Locate the cell with the specified text and output its [x, y] center coordinate. 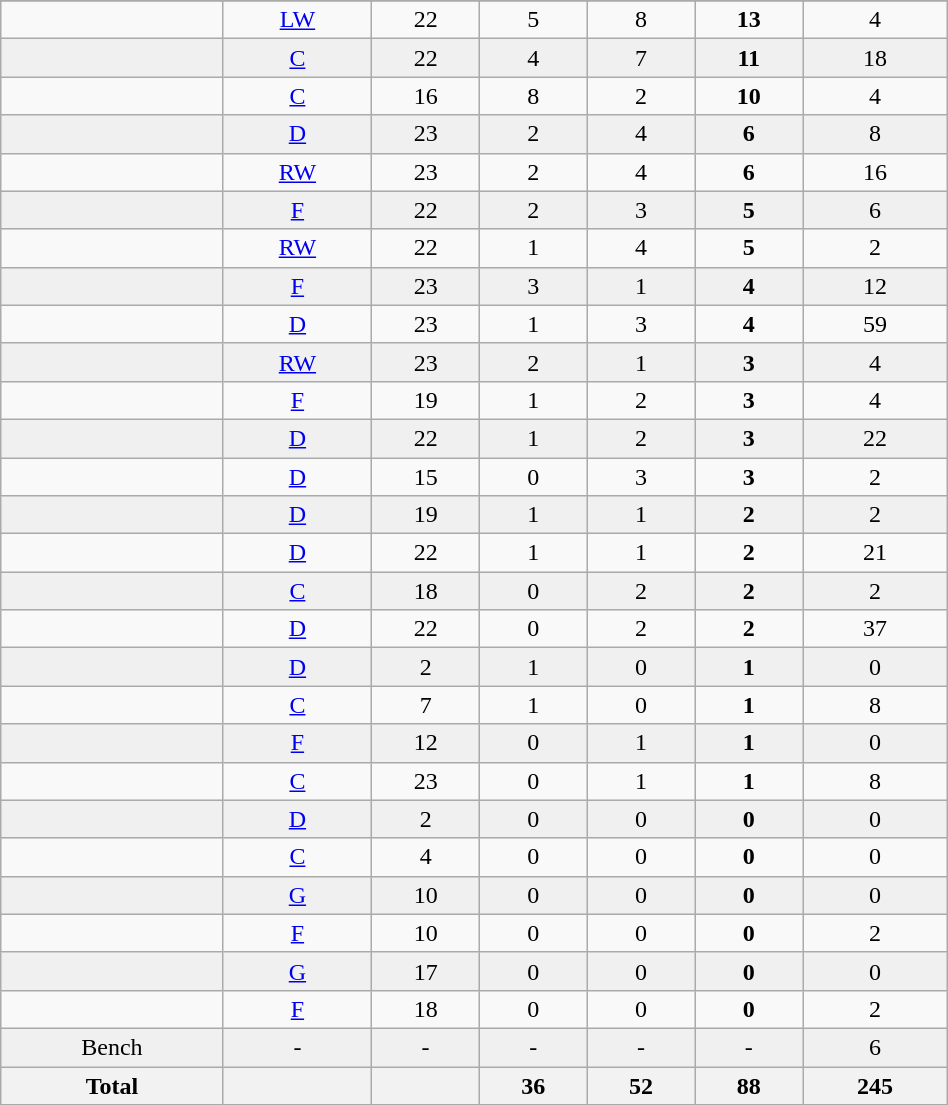
37 [876, 629]
52 [641, 1085]
88 [749, 1085]
LW [298, 20]
13 [749, 20]
245 [876, 1085]
Bench [112, 1047]
17 [426, 971]
15 [426, 477]
36 [533, 1085]
Total [112, 1085]
21 [876, 553]
11 [749, 58]
59 [876, 324]
